Find where the given text appears and provide that cell's center as (x, y) coordinate. 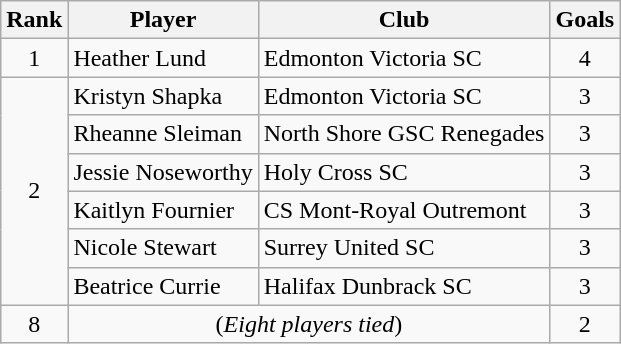
Heather Lund (163, 58)
Rheanne Sleiman (163, 134)
Nicole Stewart (163, 248)
Kristyn Shapka (163, 96)
1 (34, 58)
Halifax Dunbrack SC (404, 286)
Club (404, 20)
8 (34, 324)
Player (163, 20)
Surrey United SC (404, 248)
North Shore GSC Renegades (404, 134)
Beatrice Currie (163, 286)
Jessie Noseworthy (163, 172)
Goals (585, 20)
Rank (34, 20)
(Eight players tied) (309, 324)
Kaitlyn Fournier (163, 210)
CS Mont-Royal Outremont (404, 210)
Holy Cross SC (404, 172)
4 (585, 58)
